Detect which cell encompasses the target text, then output its [X, Y] center coordinate. 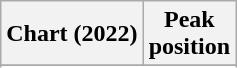
Chart (2022) [72, 34]
Peakposition [189, 34]
